Return [X, Y] of the center of cell containing provided text 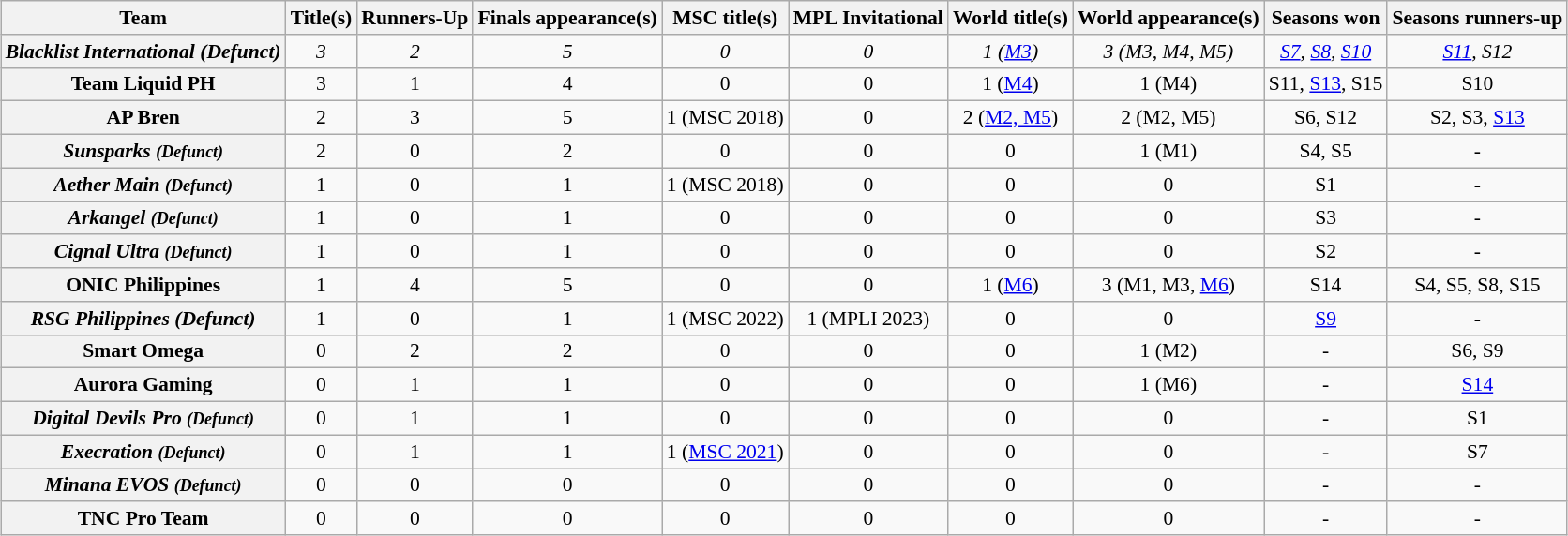
S3 [1326, 218]
World appearance(s) [1168, 18]
S11, S12 [1477, 52]
MPL Invitational [868, 18]
1 (MSC 2021) [726, 452]
S7 [1477, 452]
1 (M2) [1168, 351]
Arkangel (Defunct) [143, 218]
S7, S8, S10 [1326, 52]
Team Liquid PH [143, 84]
1 (M3) [1011, 52]
S6, S12 [1326, 118]
1 (M1) [1168, 152]
S2, S3, S13 [1477, 118]
Team [143, 18]
Aurora Gaming [143, 385]
MSC title(s) [726, 18]
S11, S13, S15 [1326, 84]
RSG Philippines (Defunct) [143, 319]
Seasons won [1326, 18]
1 (MPLI 2023) [868, 319]
Sunsparks (Defunct) [143, 152]
S9 [1326, 319]
3 (M1, M3, M6) [1168, 285]
AP Bren [143, 118]
ONIC Philippines [143, 285]
TNC Pro Team [143, 519]
Title(s) [322, 18]
1 (MSC 2022) [726, 319]
Cignal Ultra (Defunct) [143, 252]
Seasons runners-up [1477, 18]
Finals appearance(s) [566, 18]
S4, S5 [1326, 152]
S4, S5, S8, S15 [1477, 285]
S6, S9 [1477, 351]
S2 [1326, 252]
Execration (Defunct) [143, 452]
Digital Devils Pro (Defunct) [143, 419]
Runners-Up [415, 18]
Smart Omega [143, 351]
3 (M3, M4, M5) [1168, 52]
S10 [1477, 84]
Aether Main (Defunct) [143, 185]
Blacklist International (Defunct) [143, 52]
Minana EVOS (Defunct) [143, 485]
World title(s) [1011, 18]
